Output the (X, Y) coordinate of the center of the cell containing the given text.  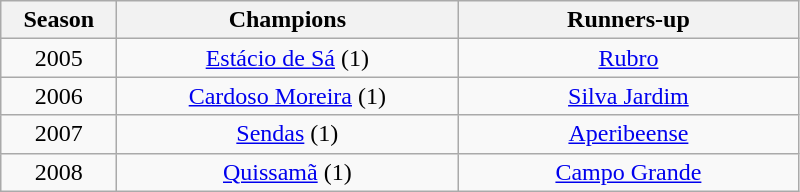
2005 (59, 58)
Cardoso Moreira (1) (288, 96)
Aperibeense (628, 134)
Season (59, 20)
Quissamã (1) (288, 172)
Estácio de Sá (1) (288, 58)
2006 (59, 96)
2007 (59, 134)
Sendas (1) (288, 134)
Champions (288, 20)
Silva Jardim (628, 96)
Rubro (628, 58)
Campo Grande (628, 172)
Runners-up (628, 20)
2008 (59, 172)
